Extract the [X, Y] coordinate from the center of the cell holding the provided text.  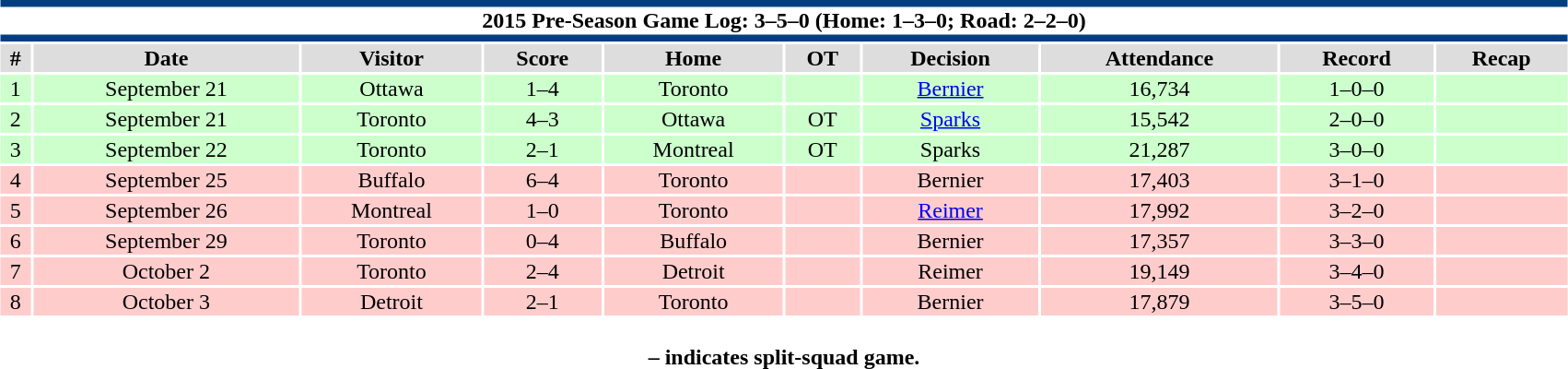
3–4–0 [1357, 271]
October 3 [166, 302]
6–4 [543, 180]
Home [694, 58]
October 2 [166, 271]
0–4 [543, 241]
Attendance [1159, 58]
19,149 [1159, 271]
# [16, 58]
4 [16, 180]
3 [16, 149]
6 [16, 241]
2–4 [543, 271]
2 [16, 119]
3–2–0 [1357, 210]
21,287 [1159, 149]
17,357 [1159, 241]
4–3 [543, 119]
Record [1357, 58]
3–5–0 [1357, 302]
7 [16, 271]
17,403 [1159, 180]
Score [543, 58]
15,542 [1159, 119]
3–1–0 [1357, 180]
3–0–0 [1357, 149]
17,879 [1159, 302]
Decision [951, 58]
17,992 [1159, 210]
September 22 [166, 149]
Date [166, 58]
Recap [1502, 58]
September 25 [166, 180]
1–0 [543, 210]
September 29 [166, 241]
8 [16, 302]
5 [16, 210]
2–0–0 [1357, 119]
1–4 [543, 89]
September 26 [166, 210]
1–0–0 [1357, 89]
2015 Pre-Season Game Log: 3–5–0 (Home: 1–3–0; Road: 2–2–0) [784, 20]
Visitor [392, 58]
16,734 [1159, 89]
1 [16, 89]
3–3–0 [1357, 241]
